Identify which cell holds the provided text, then report its (x, y) central coordinate. 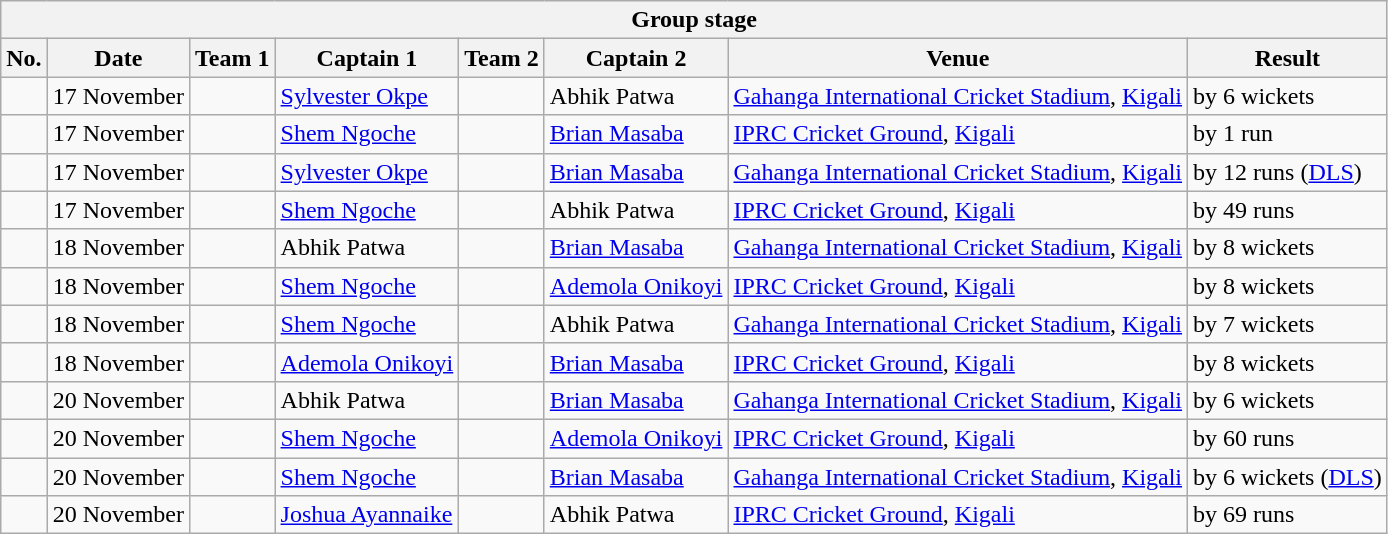
by 1 run (1288, 134)
Venue (958, 58)
Result (1288, 58)
No. (24, 58)
Joshua Ayannaike (367, 515)
Date (118, 58)
Team 1 (233, 58)
by 60 runs (1288, 438)
Group stage (694, 20)
Team 2 (502, 58)
by 12 runs (DLS) (1288, 172)
Captain 2 (636, 58)
by 7 wickets (1288, 324)
by 49 runs (1288, 210)
Captain 1 (367, 58)
by 69 runs (1288, 515)
by 6 wickets (DLS) (1288, 477)
